Determine the (x, y) coordinate at the center of the cell enclosing the given text.  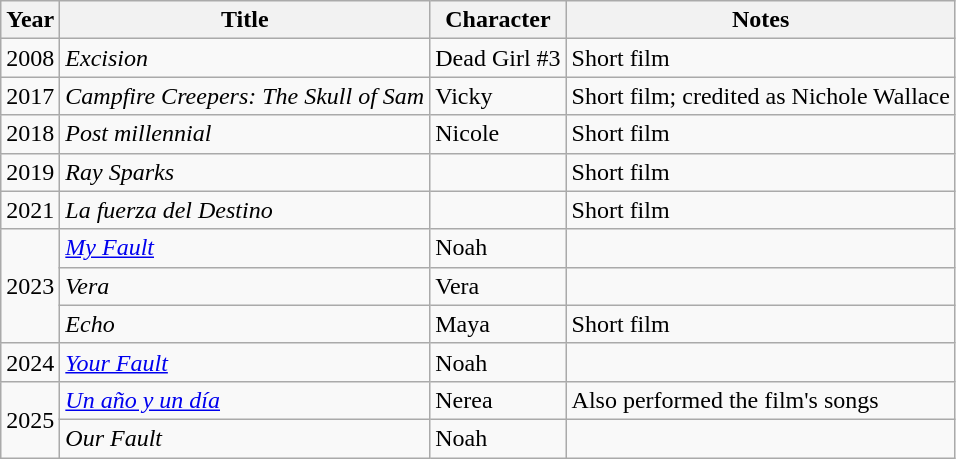
Dead Girl #3 (498, 58)
La fuerza del Destino (245, 210)
2019 (30, 172)
2018 (30, 134)
Our Fault (245, 438)
2023 (30, 286)
Nerea (498, 400)
Un año y un día (245, 400)
Campfire Creepers: The Skull of Sam (245, 96)
Also performed the film's songs (760, 400)
2025 (30, 419)
Excision (245, 58)
2024 (30, 362)
Character (498, 20)
2017 (30, 96)
Vicky (498, 96)
Echo (245, 324)
Post millennial (245, 134)
Nicole (498, 134)
My Fault (245, 248)
Maya (498, 324)
Short film; credited as Nichole Wallace (760, 96)
2008 (30, 58)
Year (30, 20)
Title (245, 20)
2021 (30, 210)
Your Fault (245, 362)
Ray Sparks (245, 172)
Notes (760, 20)
